Output the [X, Y] coordinate of the center of the cell containing the given text.  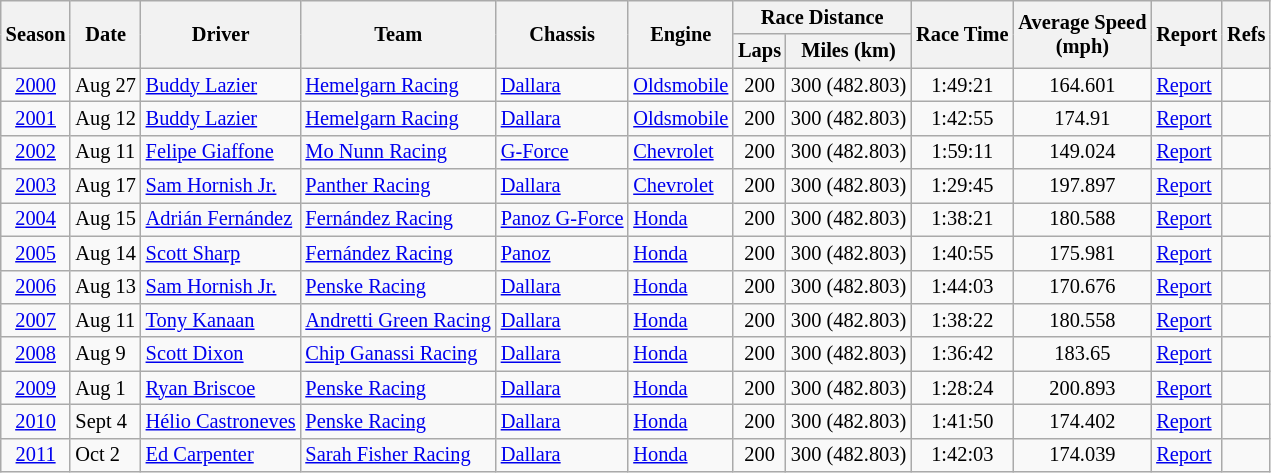
Refs [1246, 34]
Race Distance [822, 17]
2010 [36, 421]
Aug 15 [105, 219]
Aug 14 [105, 253]
Sarah Fisher Racing [398, 455]
G-Force [562, 152]
1:29:45 [962, 186]
2005 [36, 253]
Ryan Briscoe [221, 388]
1:41:50 [962, 421]
1:36:42 [962, 354]
Team [398, 34]
Chassis [562, 34]
Aug 17 [105, 186]
Chip Ganassi Racing [398, 354]
Race Time [962, 34]
Aug 9 [105, 354]
200.893 [1082, 388]
149.024 [1082, 152]
2002 [36, 152]
Felipe Giaffone [221, 152]
1:38:22 [962, 320]
1:49:21 [962, 85]
2004 [36, 219]
2000 [36, 85]
2001 [36, 118]
2008 [36, 354]
Adrián Fernández [221, 219]
1:59:11 [962, 152]
Mo Nunn Racing [398, 152]
Engine [680, 34]
180.558 [1082, 320]
1:42:55 [962, 118]
Panoz G-Force [562, 219]
2007 [36, 320]
Driver [221, 34]
Panoz [562, 253]
174.91 [1082, 118]
174.402 [1082, 421]
Andretti Green Racing [398, 320]
Aug 13 [105, 287]
Season [36, 34]
Oct 2 [105, 455]
Scott Sharp [221, 253]
2006 [36, 287]
Panther Racing [398, 186]
183.65 [1082, 354]
Date [105, 34]
2011 [36, 455]
Sept 4 [105, 421]
Aug 1 [105, 388]
1:42:03 [962, 455]
Ed Carpenter [221, 455]
1:28:24 [962, 388]
180.588 [1082, 219]
1:44:03 [962, 287]
Aug 12 [105, 118]
1:38:21 [962, 219]
Hélio Castroneves [221, 421]
Laps [760, 51]
2009 [36, 388]
2003 [36, 186]
Scott Dixon [221, 354]
Tony Kanaan [221, 320]
164.601 [1082, 85]
170.676 [1082, 287]
174.039 [1082, 455]
Aug 27 [105, 85]
Miles (km) [848, 51]
175.981 [1082, 253]
Average Speed(mph) [1082, 34]
197.897 [1082, 186]
1:40:55 [962, 253]
